Capture the cell that displays the provided text and extract its (X, Y) central coordinate. 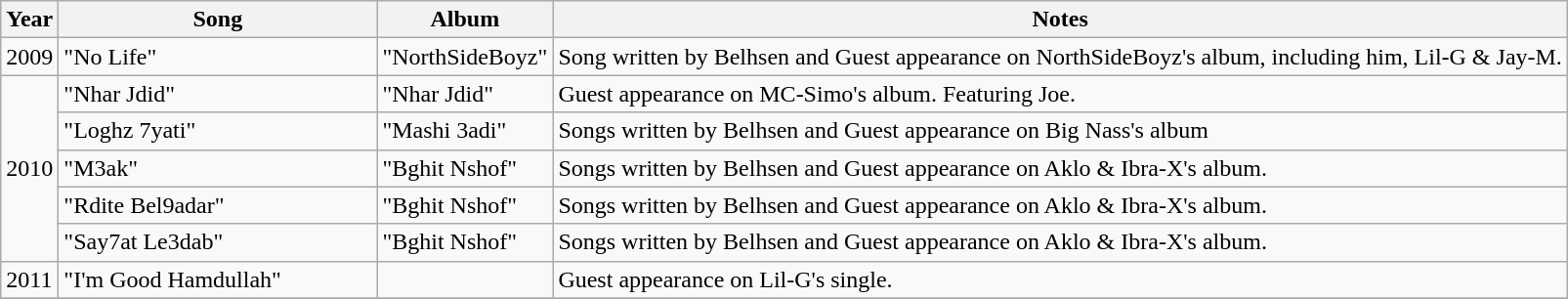
"Loghz 7yati" (218, 131)
Song (218, 20)
2011 (29, 279)
Song written by Belhsen and Guest appearance on NorthSideBoyz's album, including him, Lil-G & Jay-M. (1061, 57)
"Rdite Bel9adar" (218, 205)
"Mashi 3adi" (465, 131)
"Say7at Le3dab" (218, 242)
"NorthSideBoyz" (465, 57)
Guest appearance on MC-Simo's album. Featuring Joe. (1061, 94)
"M3ak" (218, 168)
Year (29, 20)
"No Life" (218, 57)
2010 (29, 168)
2009 (29, 57)
Notes (1061, 20)
Songs written by Belhsen and Guest appearance on Big Nass's album (1061, 131)
Album (465, 20)
Guest appearance on Lil-G's single. (1061, 279)
"I'm Good Hamdullah" (218, 279)
